Identify which cell holds the provided text, then report its (X, Y) central coordinate. 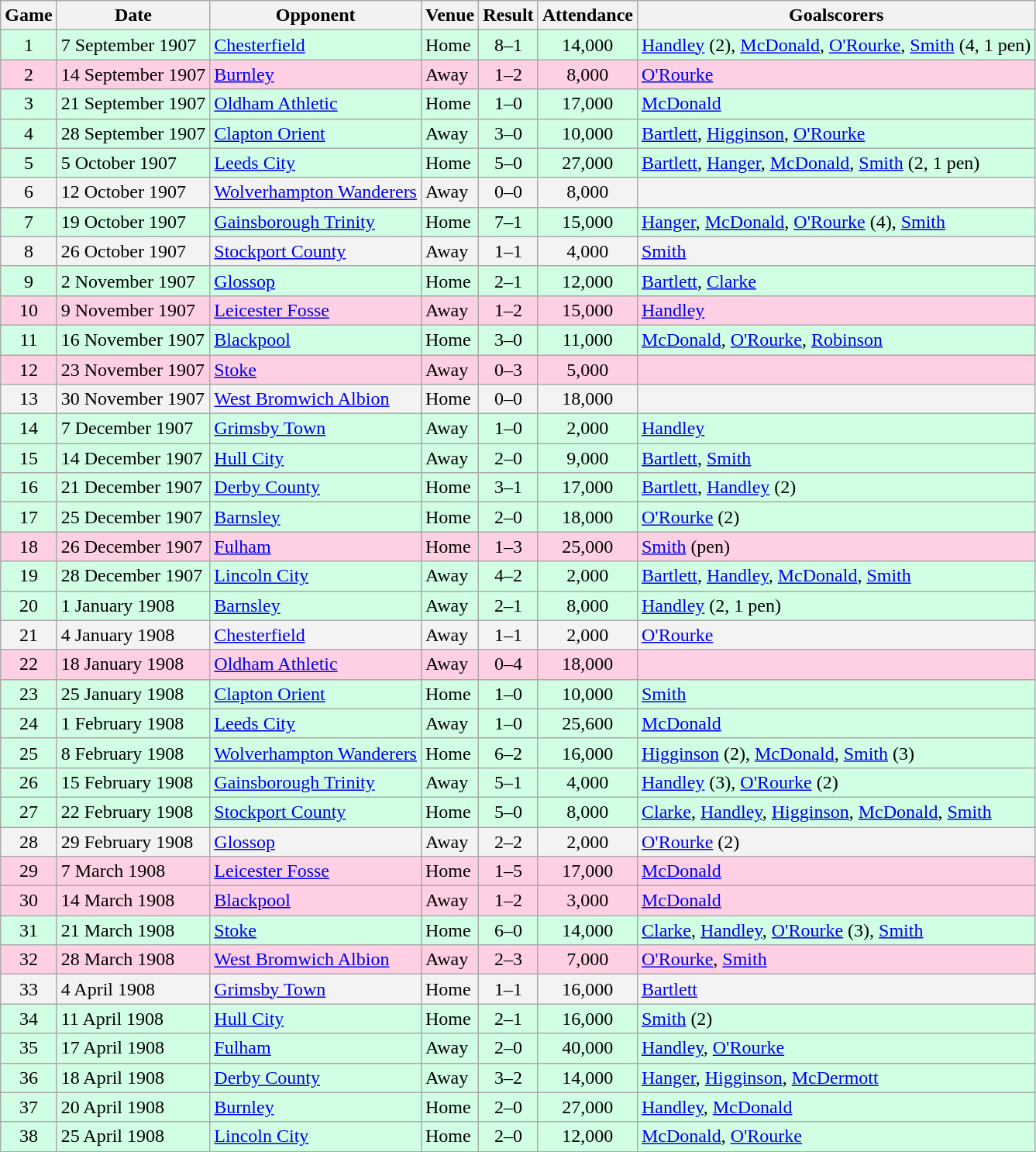
18 April 1908 (133, 1078)
Higginson (2), McDonald, Smith (3) (835, 753)
Venue (449, 16)
12 (29, 370)
31 (29, 930)
1–3 (508, 547)
25 December 1907 (133, 517)
35 (29, 1048)
9 (29, 281)
Handley (2, 1 pen) (835, 605)
26 (29, 782)
12 October 1907 (133, 192)
McDonald, O'Rourke (835, 1136)
0–4 (508, 664)
25 (29, 753)
21 September 1907 (133, 104)
6–2 (508, 753)
21 December 1907 (133, 488)
14 (29, 429)
19 October 1907 (133, 222)
6–0 (508, 930)
26 October 1907 (133, 251)
Smith (2) (835, 1019)
4 April 1908 (133, 989)
Clarke, Handley, Higginson, McDonald, Smith (835, 812)
28 December 1907 (133, 576)
25 January 1908 (133, 694)
4 January 1908 (133, 635)
3 (29, 104)
Attendance (587, 16)
2 November 1907 (133, 281)
Bartlett, Handley, McDonald, Smith (835, 576)
29 February 1908 (133, 841)
9 November 1907 (133, 310)
22 (29, 664)
6 (29, 192)
7 September 1907 (133, 45)
Bartlett, Smith (835, 458)
Opponent (316, 16)
2–3 (508, 960)
8 February 1908 (133, 753)
5 October 1907 (133, 163)
Result (508, 16)
3–1 (508, 488)
2–2 (508, 841)
Goalscorers (835, 16)
20 (29, 605)
15 (29, 458)
14 December 1907 (133, 458)
Game (29, 16)
19 (29, 576)
3–2 (508, 1078)
18 January 1908 (133, 664)
1–5 (508, 871)
Hanger, Higginson, McDermott (835, 1078)
Smith (pen) (835, 547)
7–1 (508, 222)
21 (29, 635)
34 (29, 1019)
Bartlett (835, 989)
18 (29, 547)
7 December 1907 (133, 429)
28 September 1907 (133, 133)
27 (29, 812)
24 (29, 723)
33 (29, 989)
Bartlett, Handley (2) (835, 488)
11 (29, 340)
15 February 1908 (133, 782)
14 September 1907 (133, 74)
Handley (2), McDonald, O'Rourke, Smith (4, 1 pen) (835, 45)
0–3 (508, 370)
7 March 1908 (133, 871)
17 (29, 517)
7,000 (587, 960)
30 (29, 901)
10 (29, 310)
22 February 1908 (133, 812)
Handley (3), O'Rourke (2) (835, 782)
36 (29, 1078)
5–1 (508, 782)
McDonald, O'Rourke, Robinson (835, 340)
11 April 1908 (133, 1019)
5 (29, 163)
16 November 1907 (133, 340)
1 (29, 45)
26 December 1907 (133, 547)
14 March 1908 (133, 901)
4 (29, 133)
9,000 (587, 458)
Hanger, McDonald, O'Rourke (4), Smith (835, 222)
13 (29, 399)
25,000 (587, 547)
25,600 (587, 723)
11,000 (587, 340)
40,000 (587, 1048)
8 (29, 251)
17 April 1908 (133, 1048)
Bartlett, Clarke (835, 281)
23 (29, 694)
8–1 (508, 45)
1 February 1908 (133, 723)
20 April 1908 (133, 1107)
28 (29, 841)
3,000 (587, 901)
30 November 1907 (133, 399)
2 (29, 74)
28 March 1908 (133, 960)
21 March 1908 (133, 930)
4–2 (508, 576)
O'Rourke, Smith (835, 960)
7 (29, 222)
Bartlett, Higginson, O'Rourke (835, 133)
25 April 1908 (133, 1136)
Date (133, 16)
38 (29, 1136)
Handley, McDonald (835, 1107)
29 (29, 871)
1 January 1908 (133, 605)
Bartlett, Hanger, McDonald, Smith (2, 1 pen) (835, 163)
Handley, O'Rourke (835, 1048)
23 November 1907 (133, 370)
Clarke, Handley, O'Rourke (3), Smith (835, 930)
32 (29, 960)
16 (29, 488)
37 (29, 1107)
5,000 (587, 370)
